Capture the cell that displays the provided text and extract its [X, Y] central coordinate. 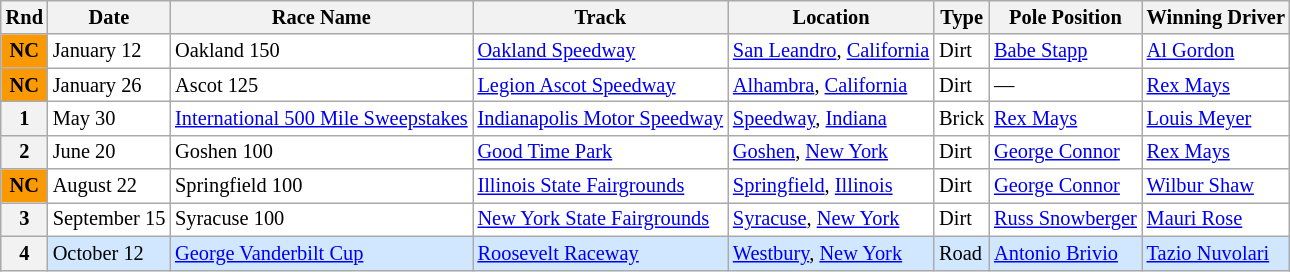
Antonio Brivio [1066, 253]
— [1066, 85]
Winning Driver [1216, 17]
Tazio Nuvolari [1216, 253]
Oakland Speedway [600, 51]
August 22 [109, 186]
Goshen, New York [831, 152]
Springfield 100 [321, 186]
January 12 [109, 51]
Type [962, 17]
1 [24, 118]
Syracuse, New York [831, 219]
Wilbur Shaw [1216, 186]
Indianapolis Motor Speedway [600, 118]
Babe Stapp [1066, 51]
Oakland 150 [321, 51]
Speedway, Indiana [831, 118]
International 500 Mile Sweepstakes [321, 118]
Rnd [24, 17]
September 15 [109, 219]
Race Name [321, 17]
Track [600, 17]
Al Gordon [1216, 51]
Mauri Rose [1216, 219]
Louis Meyer [1216, 118]
Brick [962, 118]
Illinois State Fairgrounds [600, 186]
Goshen 100 [321, 152]
Ascot 125 [321, 85]
October 12 [109, 253]
January 26 [109, 85]
May 30 [109, 118]
Legion Ascot Speedway [600, 85]
Alhambra, California [831, 85]
Roosevelt Raceway [600, 253]
Westbury, New York [831, 253]
George Vanderbilt Cup [321, 253]
New York State Fairgrounds [600, 219]
Springfield, Illinois [831, 186]
Pole Position [1066, 17]
3 [24, 219]
Date [109, 17]
Road [962, 253]
San Leandro, California [831, 51]
2 [24, 152]
4 [24, 253]
June 20 [109, 152]
Russ Snowberger [1066, 219]
Syracuse 100 [321, 219]
Good Time Park [600, 152]
Location [831, 17]
